For the text-containing cell, return its midpoint in [X, Y] coordinate format. 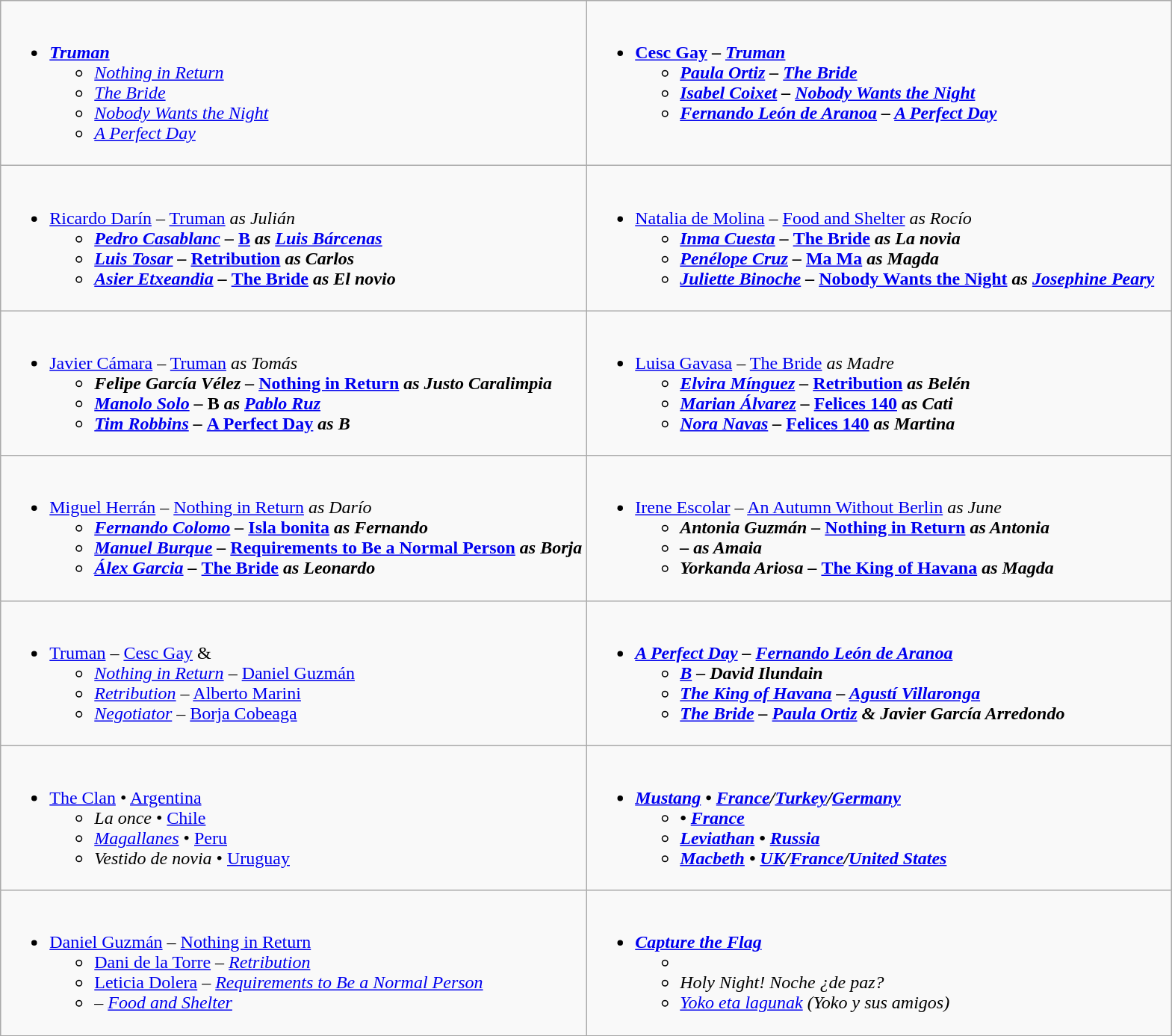
Mustang • France/Turkey/Germany • FranceLeviathan • RussiaMacbeth • UK/France/United States [879, 818]
Irene Escolar – An Autumn Without Berlin as JuneAntonia Guzmán – Nothing in Return as Antonia – as AmaiaYorkanda Ariosa – The King of Havana as Magda [879, 528]
Ricardo Darín – Truman as JuliánPedro Casablanc – B as Luis BárcenasLuis Tosar – Retribution as CarlosAsier Etxeandia – The Bride as El novio [294, 238]
A Perfect Day – Fernando León de AranoaB – David IlundainThe King of Havana – Agustí VillarongaThe Bride – Paula Ortiz & Javier García Arredondo [879, 673]
Capture the FlagHoly Night! Noche ¿de paz?Yoko eta lagunak (Yoko y sus amigos) [879, 963]
TrumanNothing in ReturnThe BrideNobody Wants the NightA Perfect Day [294, 84]
Truman – Cesc Gay & Nothing in Return – Daniel GuzmánRetribution – Alberto MariniNegotiator – Borja Cobeaga [294, 673]
Daniel Guzmán – Nothing in ReturnDani de la Torre – RetributionLeticia Dolera – Requirements to Be a Normal Person – Food and Shelter [294, 963]
Luisa Gavasa – The Bride as MadreElvira Mínguez – Retribution as BelénMarian Álvarez – Felices 140 as CatiNora Navas – Felices 140 as Martina [879, 383]
The Clan • ArgentinaLa once • ChileMagallanes • PeruVestido de novia • Uruguay [294, 818]
Cesc Gay – TrumanPaula Ortiz – The BrideIsabel Coixet – Nobody Wants the NightFernando León de Aranoa – A Perfect Day [879, 84]
